Identify which cell holds the provided text, then report its [x, y] central coordinate. 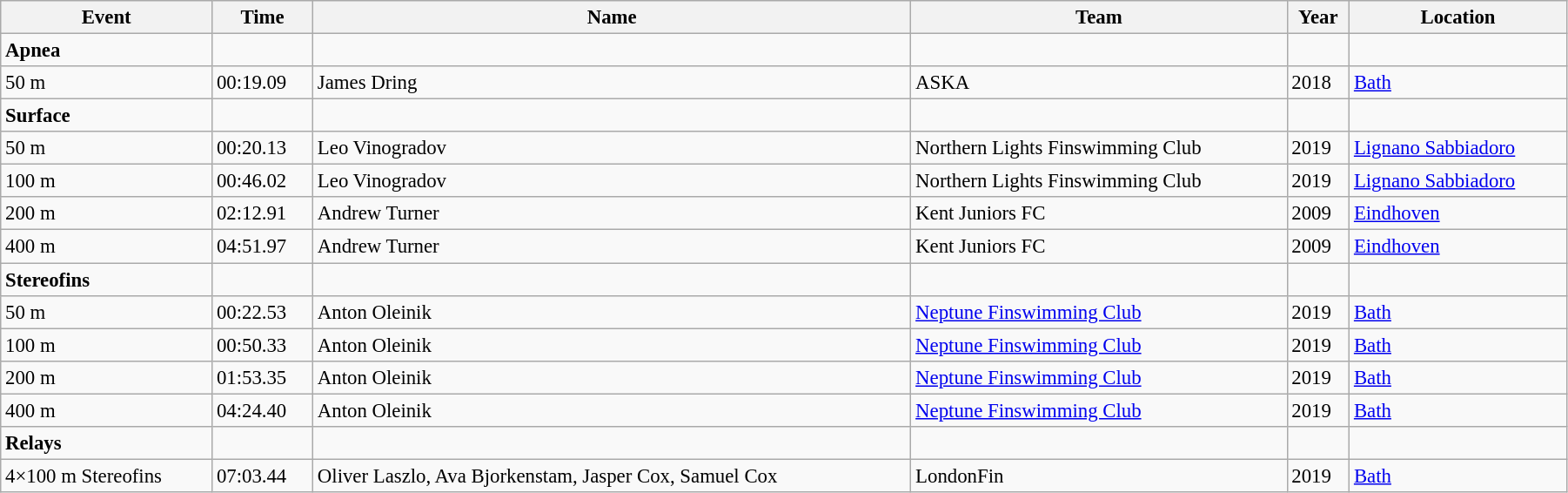
Location [1458, 17]
Team [1099, 17]
Event [106, 17]
07:03.44 [263, 476]
James Dring [613, 83]
4×100 m Stereofins [106, 476]
04:24.40 [263, 410]
Surface [106, 116]
Relays [106, 443]
Stereofins [106, 280]
ASKA [1099, 83]
04:51.97 [263, 246]
02:12.91 [263, 213]
Year [1318, 17]
2018 [1318, 83]
00:50.33 [263, 345]
Time [263, 17]
Name [613, 17]
01:53.35 [263, 377]
Oliver Laszlo, Ava Bjorkenstam, Jasper Cox, Samuel Cox [613, 476]
00:22.53 [263, 312]
LondonFin [1099, 476]
00:19.09 [263, 83]
00:46.02 [263, 181]
Apnea [106, 51]
00:20.13 [263, 148]
